Determine the (X, Y) coordinate at the center of the cell enclosing the given text.  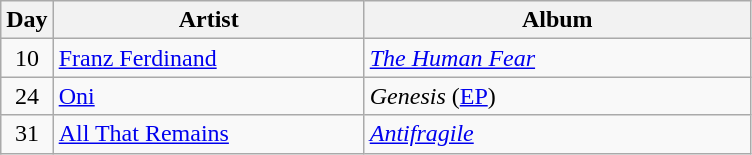
Oni (208, 96)
Franz Ferdinand (208, 58)
31 (27, 134)
24 (27, 96)
Album (557, 20)
Antifragile (557, 134)
The Human Fear (557, 58)
All That Remains (208, 134)
Genesis (EP) (557, 96)
Day (27, 20)
Artist (208, 20)
10 (27, 58)
